Return the (X, Y) coordinate for the center point of the cell that contains the specified text.  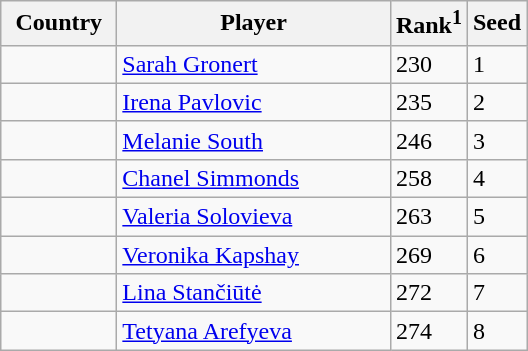
2 (496, 102)
Veronika Kapshay (254, 255)
5 (496, 217)
Rank1 (428, 24)
8 (496, 331)
269 (428, 255)
Player (254, 24)
Sarah Gronert (254, 64)
Tetyana Arefyeva (254, 331)
Melanie South (254, 140)
1 (496, 64)
263 (428, 217)
7 (496, 293)
272 (428, 293)
Chanel Simmonds (254, 178)
Irena Pavlovic (254, 102)
235 (428, 102)
6 (496, 255)
Valeria Solovieva (254, 217)
258 (428, 178)
Country (59, 24)
274 (428, 331)
3 (496, 140)
4 (496, 178)
Lina Stančiūtė (254, 293)
246 (428, 140)
230 (428, 64)
Seed (496, 24)
